For the text-containing cell, return its midpoint in [X, Y] coordinate format. 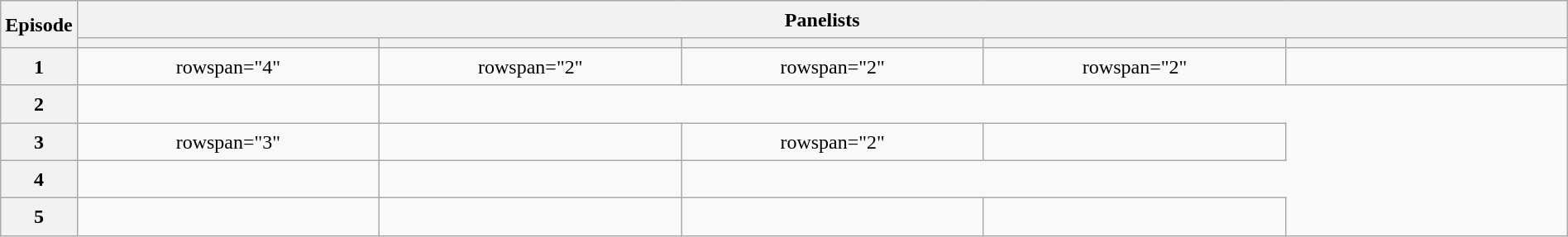
3 [39, 141]
Panelists [822, 20]
Episode [39, 25]
rowspan="3" [228, 141]
2 [39, 104]
5 [39, 217]
1 [39, 66]
4 [39, 179]
rowspan="4" [228, 66]
